Locate the cell with the specified text and output its (x, y) center coordinate. 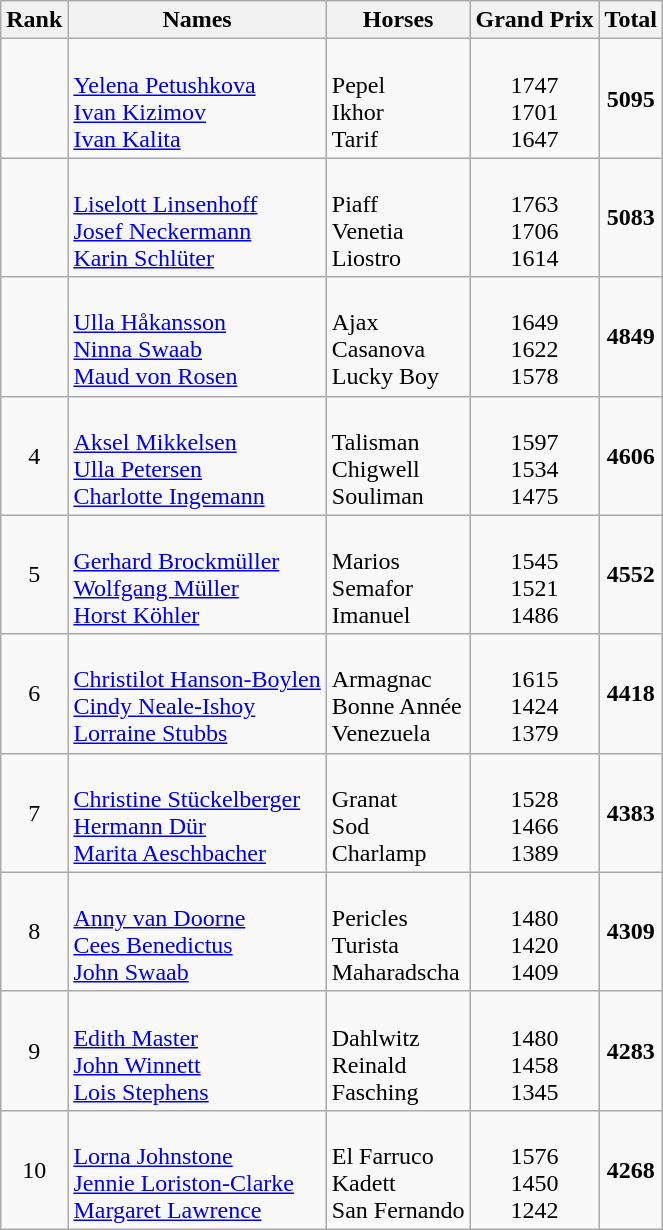
17471701 1647 (534, 98)
El FarrucoKadettSan Fernando (398, 1170)
ArmagnacBonne AnnéeVenezuela (398, 694)
4849 (631, 336)
7 (34, 812)
Christine Stückelberger Hermann Dür Marita Aeschbacher (197, 812)
4309 (631, 932)
148014581345 (534, 1050)
154515211486 (534, 574)
GranatSodCharlamp (398, 812)
159715341475 (534, 456)
5 (34, 574)
TalismanChigwell Souliman (398, 456)
10 (34, 1170)
Anny van Doorne Cees Benedictus John Swaab (197, 932)
Lorna Johnstone Jennie Loriston-Clarke Margaret Lawrence (197, 1170)
4268 (631, 1170)
Rank (34, 20)
Total (631, 20)
5083 (631, 218)
8 (34, 932)
MariosSemaforImanuel (398, 574)
4283 (631, 1050)
Yelena Petushkova Ivan Kizimov Ivan Kalita (197, 98)
Ulla Håkansson Ninna Swaab Maud von Rosen (197, 336)
Names (197, 20)
PericlesTuristaMaharadscha (398, 932)
4552 (631, 574)
Horses (398, 20)
161514241379 (534, 694)
164916221578 (534, 336)
AjaxCasanovaLucky Boy (398, 336)
Grand Prix (534, 20)
Edith Master John Winnett Lois Stephens (197, 1050)
5095 (631, 98)
157614501242 (534, 1170)
Gerhard Brockmüller Wolfgang Müller Horst Köhler (197, 574)
Aksel Mikkelsen Ulla Petersen Charlotte Ingemann (197, 456)
DahlwitzReinaldFasching (398, 1050)
6 (34, 694)
148014201409 (534, 932)
Liselott Linsenhoff Josef Neckermann Karin Schlüter (197, 218)
PiaffVenetiaLiostro (398, 218)
4 (34, 456)
4606 (631, 456)
Christilot Hanson-Boylen Cindy Neale-Ishoy Lorraine Stubbs (197, 694)
4383 (631, 812)
176317061614 (534, 218)
PepelIkhorTarif (398, 98)
152814661389 (534, 812)
9 (34, 1050)
4418 (631, 694)
